Find where the given text appears and provide that cell's center as [X, Y] coordinate. 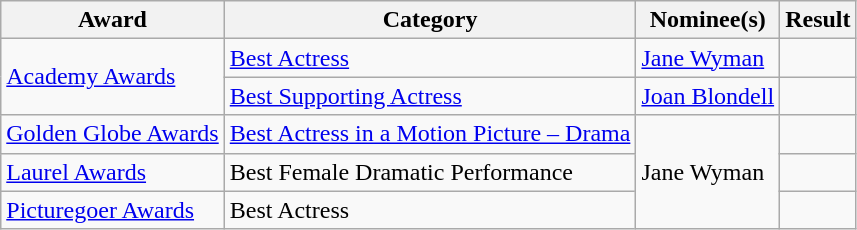
Nominee(s) [708, 20]
Result [818, 20]
Picturegoer Awards [113, 210]
Best Supporting Actress [430, 96]
Golden Globe Awards [113, 134]
Best Female Dramatic Performance [430, 172]
Joan Blondell [708, 96]
Laurel Awards [113, 172]
Best Actress in a Motion Picture – Drama [430, 134]
Award [113, 20]
Category [430, 20]
Academy Awards [113, 77]
